Determine the [x, y] coordinate at the center of the cell enclosing the given text.  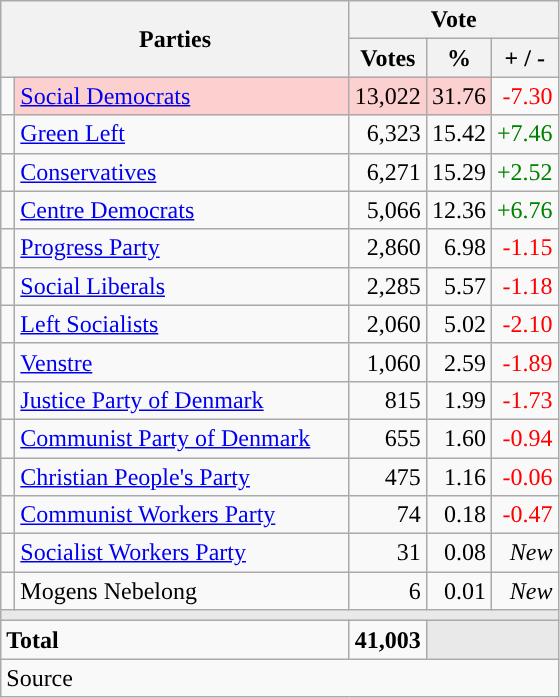
Left Socialists [182, 324]
1,060 [388, 362]
74 [388, 515]
-7.30 [524, 96]
-1.18 [524, 286]
15.42 [458, 134]
-1.73 [524, 400]
2,060 [388, 324]
Social Liberals [182, 286]
Venstre [182, 362]
6.98 [458, 248]
2.59 [458, 362]
-2.10 [524, 324]
655 [388, 438]
Communist Party of Denmark [182, 438]
-0.47 [524, 515]
-1.15 [524, 248]
815 [388, 400]
Social Democrats [182, 96]
Conservatives [182, 172]
5,066 [388, 210]
475 [388, 477]
Progress Party [182, 248]
Vote [454, 20]
41,003 [388, 640]
13,022 [388, 96]
1.16 [458, 477]
0.08 [458, 553]
Source [280, 678]
31.76 [458, 96]
2,860 [388, 248]
2,285 [388, 286]
5.02 [458, 324]
6,271 [388, 172]
5.57 [458, 286]
Christian People's Party [182, 477]
-0.06 [524, 477]
31 [388, 553]
6,323 [388, 134]
Centre Democrats [182, 210]
6 [388, 591]
+2.52 [524, 172]
-1.89 [524, 362]
% [458, 58]
+6.76 [524, 210]
-0.94 [524, 438]
Socialist Workers Party [182, 553]
0.18 [458, 515]
Votes [388, 58]
0.01 [458, 591]
15.29 [458, 172]
1.99 [458, 400]
Green Left [182, 134]
Justice Party of Denmark [182, 400]
Total [176, 640]
Communist Workers Party [182, 515]
Mogens Nebelong [182, 591]
+ / - [524, 58]
Parties [176, 39]
+7.46 [524, 134]
12.36 [458, 210]
1.60 [458, 438]
